Provide the [x, y] coordinate of the cell's center where the given text is located.  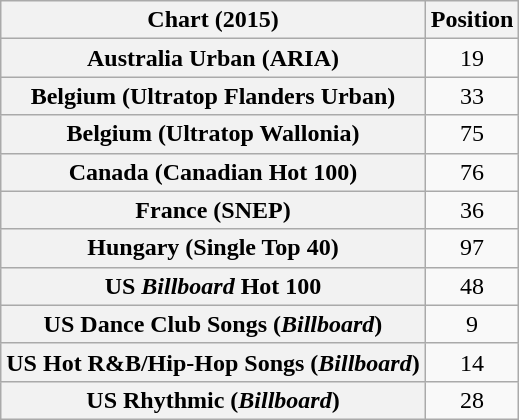
US Hot R&B/Hip-Hop Songs (Billboard) [213, 362]
28 [472, 400]
Belgium (Ultratop Flanders Urban) [213, 96]
Hungary (Single Top 40) [213, 248]
97 [472, 248]
9 [472, 324]
75 [472, 134]
36 [472, 210]
33 [472, 96]
Belgium (Ultratop Wallonia) [213, 134]
19 [472, 58]
Australia Urban (ARIA) [213, 58]
Chart (2015) [213, 20]
US Dance Club Songs (Billboard) [213, 324]
France (SNEP) [213, 210]
76 [472, 172]
14 [472, 362]
US Billboard Hot 100 [213, 286]
Position [472, 20]
Canada (Canadian Hot 100) [213, 172]
48 [472, 286]
US Rhythmic (Billboard) [213, 400]
